Find where the given text appears and provide that cell's center as [x, y] coordinate. 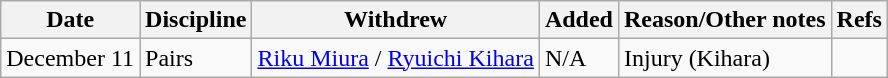
Riku Miura / Ryuichi Kihara [396, 58]
Pairs [196, 58]
December 11 [70, 58]
Added [578, 20]
Refs [859, 20]
Date [70, 20]
Injury (Kihara) [724, 58]
Discipline [196, 20]
Reason/Other notes [724, 20]
N/A [578, 58]
Withdrew [396, 20]
